For the text-containing cell, return its midpoint in [X, Y] coordinate format. 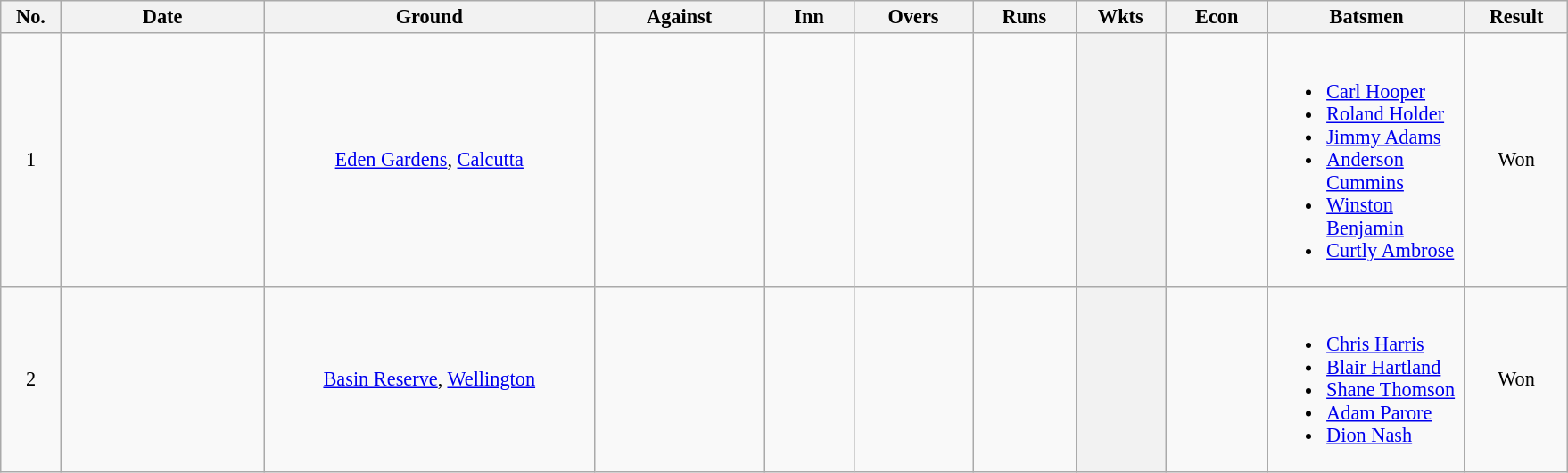
No. [30, 17]
Eden Gardens, Calcutta [429, 161]
Date [162, 17]
Against [679, 17]
Econ [1217, 17]
Carl HooperRoland HolderJimmy AdamsAnderson CumminsWinston BenjaminCurtly Ambrose [1366, 161]
Chris HarrisBlair HartlandShane ThomsonAdam ParoreDion Nash [1366, 379]
Overs [913, 17]
Batsmen [1366, 17]
Basin Reserve, Wellington [429, 379]
Wkts [1120, 17]
2 [30, 379]
Result [1516, 17]
Ground [429, 17]
Runs [1024, 17]
1 [30, 161]
Inn [809, 17]
